For the text-containing cell, return its midpoint in (X, Y) coordinate format. 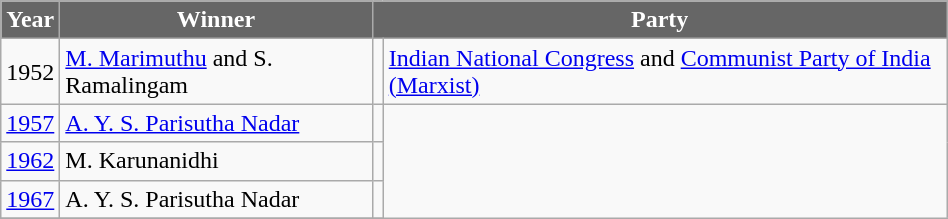
1962 (30, 161)
Party (660, 20)
M. Marimuthu and S. Ramalingam (216, 72)
Winner (216, 20)
Indian National Congress and Communist Party of India (Marxist) (665, 72)
Year (30, 20)
1957 (30, 123)
1967 (30, 199)
1952 (30, 72)
M. Karunanidhi (216, 161)
